From the cell containing the given text, extract its center point as [X, Y] coordinate. 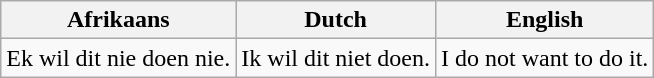
Ek wil dit nie doen nie. [118, 58]
Ik wil dit niet doen. [336, 58]
English [544, 20]
Afrikaans [118, 20]
I do not want to do it. [544, 58]
Dutch [336, 20]
